Output the (X, Y) coordinate of the center of the cell containing the given text.  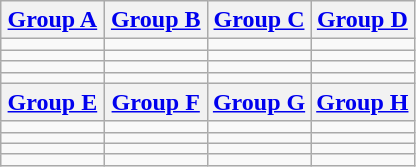
Group G (258, 102)
Group E (52, 102)
Group B (156, 20)
Group A (52, 20)
Group F (156, 102)
Group D (362, 20)
Group C (258, 20)
Group H (362, 102)
